Identify which cell holds the provided text, then report its [X, Y] central coordinate. 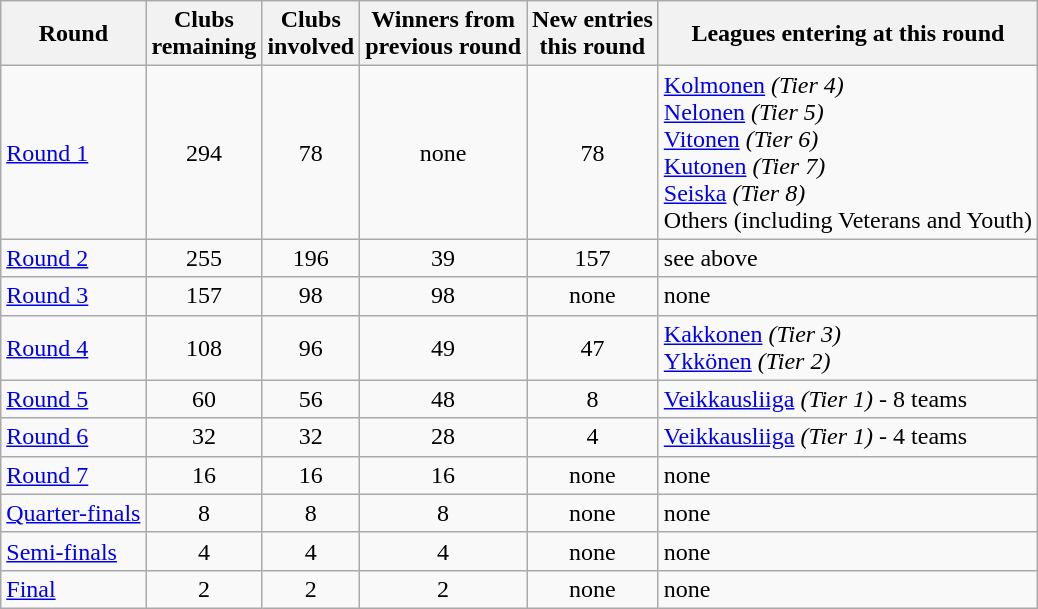
Kakkonen (Tier 3) Ykkönen (Tier 2) [848, 348]
Round 1 [74, 152]
39 [444, 258]
196 [311, 258]
47 [593, 348]
Round 6 [74, 437]
Leagues entering at this round [848, 34]
Veikkausliiga (Tier 1) - 8 teams [848, 399]
Round 5 [74, 399]
56 [311, 399]
60 [204, 399]
49 [444, 348]
108 [204, 348]
Round 2 [74, 258]
294 [204, 152]
Round 4 [74, 348]
Final [74, 589]
Semi-finals [74, 551]
see above [848, 258]
New entriesthis round [593, 34]
48 [444, 399]
Round [74, 34]
255 [204, 258]
Quarter-finals [74, 513]
Veikkausliiga (Tier 1) - 4 teams [848, 437]
96 [311, 348]
28 [444, 437]
Round 3 [74, 296]
Clubsremaining [204, 34]
Winners fromprevious round [444, 34]
Kolmonen (Tier 4)Nelonen (Tier 5)Vitonen (Tier 6)Kutonen (Tier 7)Seiska (Tier 8)Others (including Veterans and Youth) [848, 152]
Clubsinvolved [311, 34]
Round 7 [74, 475]
